Output the [x, y] coordinate of the center of the cell containing the given text.  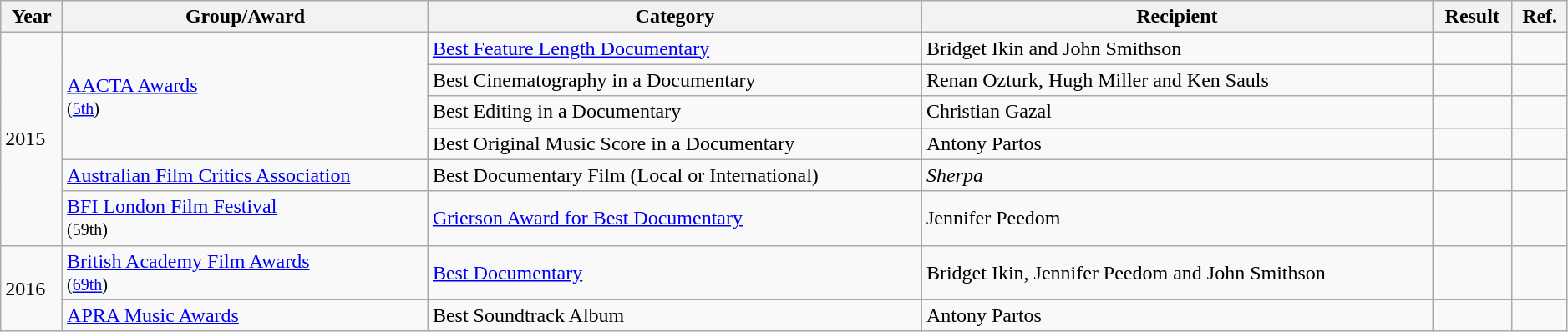
Result [1472, 17]
Category [675, 17]
Christian Gazal [1176, 112]
Best Editing in a Documentary [675, 112]
Recipient [1176, 17]
Australian Film Critics Association [246, 175]
Group/Award [246, 17]
Jennifer Peedom [1176, 219]
APRA Music Awards [246, 315]
Renan Ozturk, Hugh Miller and Ken Sauls [1176, 80]
BFI London Film Festival(59th) [246, 219]
Bridget Ikin, Jennifer Peedom and John Smithson [1176, 272]
Sherpa [1176, 175]
Best Original Music Score in a Documentary [675, 143]
Best Cinematography in a Documentary [675, 80]
Best Documentary Film (Local or International) [675, 175]
AACTA Awards(5th) [246, 96]
Year [32, 17]
2015 [32, 138]
Ref. [1540, 17]
2016 [32, 289]
Best Feature Length Documentary [675, 48]
Best Documentary [675, 272]
Bridget Ikin and John Smithson [1176, 48]
Grierson Award for Best Documentary [675, 219]
British Academy Film Awards(69th) [246, 272]
Best Soundtrack Album [675, 315]
